Determine the (X, Y) coordinate at the center of the cell enclosing the given text.  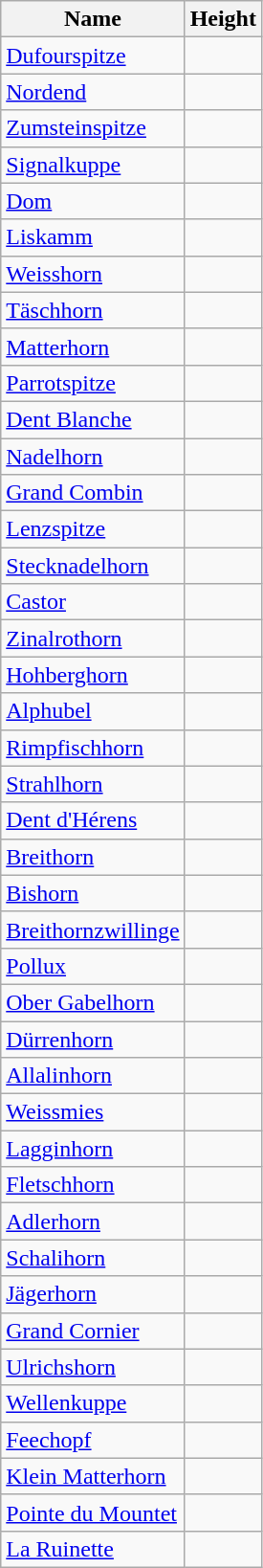
Pointe du Mountet (93, 1512)
Dürrenhorn (93, 1039)
Grand Combin (93, 493)
Hohberghorn (93, 675)
Lagginhorn (93, 1149)
Weisshorn (93, 274)
Klein Matterhorn (93, 1476)
Breithorn (93, 857)
Dufourspitze (93, 56)
Schalihorn (93, 1258)
Stecknadelhorn (93, 566)
Matterhorn (93, 347)
Jägerhorn (93, 1294)
Ober Gabelhorn (93, 1002)
Nordend (93, 92)
Ulrichshorn (93, 1367)
Allalinhorn (93, 1076)
Strahlhorn (93, 784)
Bishorn (93, 893)
Parrotspitze (93, 383)
Signalkuppe (93, 165)
Height (223, 19)
Nadelhorn (93, 457)
Castor (93, 602)
Zumsteinspitze (93, 128)
Alphubel (93, 711)
Täschhorn (93, 310)
La Ruinette (93, 1549)
Adlerhorn (93, 1221)
Feechopf (93, 1440)
Pollux (93, 966)
Breithornzwillinge (93, 930)
Name (93, 19)
Grand Cornier (93, 1331)
Dom (93, 201)
Dent d'Hérens (93, 820)
Wellenkuppe (93, 1403)
Weissmies (93, 1112)
Dent Blanche (93, 419)
Zinalrothorn (93, 638)
Fletschhorn (93, 1185)
Lenzspitze (93, 529)
Liskamm (93, 237)
Rimpfischhorn (93, 748)
